Capture the cell that displays the provided text and extract its (X, Y) central coordinate. 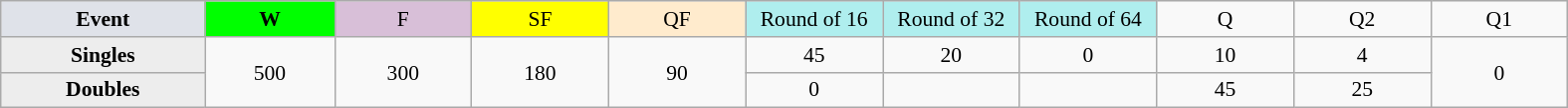
F (403, 19)
4 (1362, 55)
180 (541, 72)
Q2 (1362, 19)
300 (403, 72)
90 (677, 72)
Doubles (104, 90)
Event (104, 19)
Round of 16 (814, 19)
QF (677, 19)
10 (1226, 55)
Round of 32 (951, 19)
Q (1226, 19)
25 (1362, 90)
Q1 (1499, 19)
20 (951, 55)
SF (541, 19)
W (270, 19)
500 (270, 72)
Round of 64 (1088, 19)
Singles (104, 55)
